Capture the cell that displays the provided text and extract its (X, Y) central coordinate. 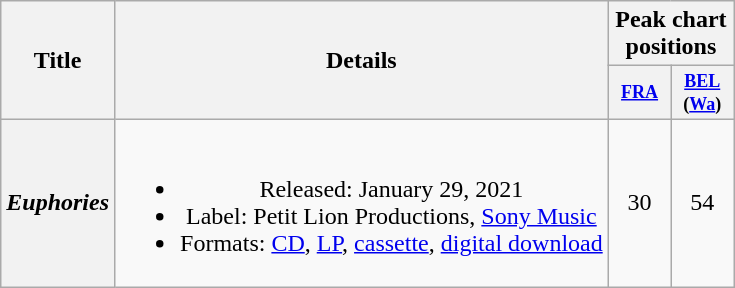
30 (640, 202)
BEL(Wa) (702, 93)
Euphories (58, 202)
54 (702, 202)
Details (362, 60)
Title (58, 60)
FRA (640, 93)
Peak chart positions (670, 34)
Released: January 29, 2021Label: Petit Lion Productions, Sony MusicFormats: CD, LP, cassette, digital download (362, 202)
